Identify which cell holds the provided text, then report its (X, Y) central coordinate. 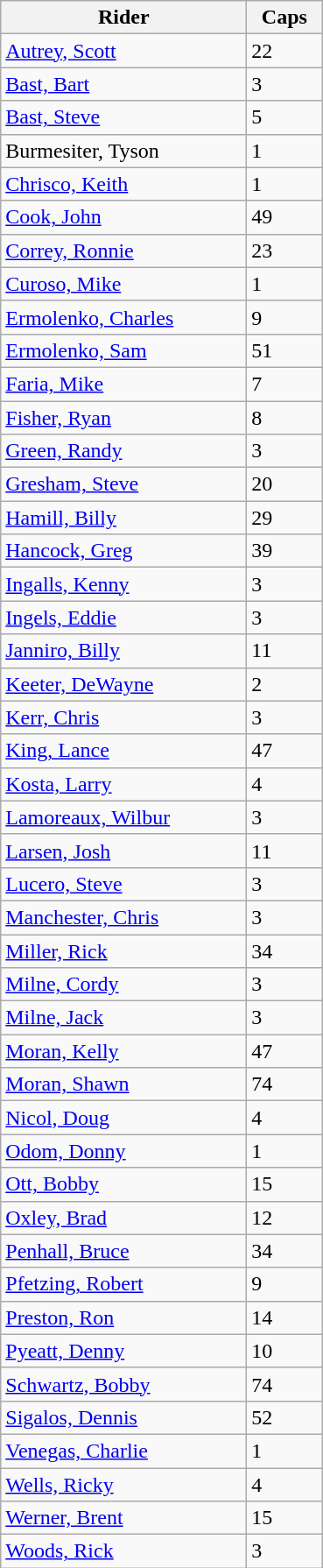
Faria, Mike (124, 384)
Rider (124, 18)
Chrisco, Keith (124, 184)
22 (284, 51)
Cook, John (124, 217)
52 (284, 1417)
Werner, Brent (124, 1518)
Kosta, Larry (124, 784)
Schwartz, Bobby (124, 1384)
Pfetzing, Robert (124, 1284)
Woods, Rick (124, 1551)
20 (284, 484)
51 (284, 350)
Preston, Ron (124, 1317)
Gresham, Steve (124, 484)
Janniro, Billy (124, 651)
Bast, Bart (124, 84)
Green, Randy (124, 451)
Wells, Ricky (124, 1485)
Hamill, Billy (124, 518)
2 (284, 684)
Miller, Rick (124, 950)
7 (284, 384)
Ott, Bobby (124, 1184)
Lucero, Steve (124, 884)
Hancock, Greg (124, 551)
Curoso, Mike (124, 284)
10 (284, 1351)
29 (284, 518)
Venegas, Charlie (124, 1451)
Caps (284, 18)
Larsen, Josh (124, 851)
5 (284, 117)
Correy, Ronnie (124, 251)
Ermolenko, Charles (124, 317)
Autrey, Scott (124, 51)
Burmesiter, Tyson (124, 151)
Sigalos, Dennis (124, 1417)
Moran, Shawn (124, 1084)
Pyeatt, Denny (124, 1351)
49 (284, 217)
Penhall, Bruce (124, 1251)
Keeter, DeWayne (124, 684)
8 (284, 418)
39 (284, 551)
Ingels, Eddie (124, 618)
King, Lance (124, 751)
Ermolenko, Sam (124, 350)
23 (284, 251)
12 (284, 1218)
Manchester, Chris (124, 917)
Milne, Cordy (124, 985)
Moran, Kelly (124, 1051)
Milne, Jack (124, 1018)
14 (284, 1317)
Nicol, Doug (124, 1118)
Lamoreaux, Wilbur (124, 817)
Odom, Donny (124, 1151)
Oxley, Brad (124, 1218)
Bast, Steve (124, 117)
Fisher, Ryan (124, 418)
Ingalls, Kenny (124, 584)
Kerr, Chris (124, 717)
